Determine the [x, y] coordinate at the center of the cell enclosing the given text.  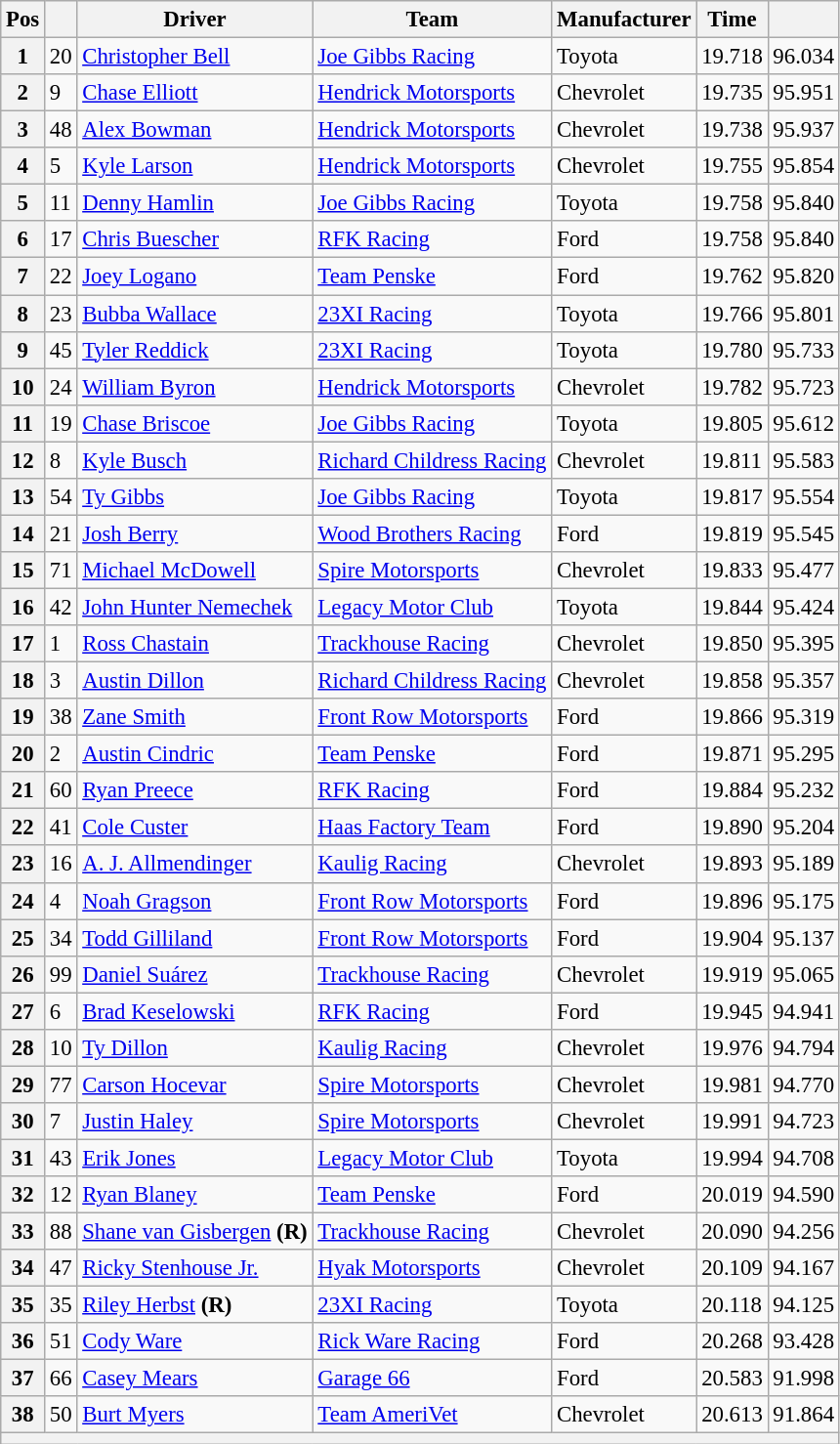
95.854 [803, 166]
47 [61, 1268]
19.919 [733, 974]
Chase Briscoe [195, 423]
27 [23, 1011]
19.871 [733, 754]
95.612 [803, 423]
Erik Jones [195, 1158]
Wood Brothers Racing [432, 533]
19.904 [733, 938]
20.118 [733, 1305]
Austin Cindric [195, 754]
43 [61, 1158]
95.137 [803, 938]
95.951 [803, 93]
Chris Buescher [195, 239]
95.820 [803, 276]
20.109 [733, 1268]
Alex Bowman [195, 130]
Ty Gibbs [195, 497]
Chase Elliott [195, 93]
Rick Ware Racing [432, 1341]
Shane van Gisbergen (R) [195, 1232]
50 [61, 1416]
19.755 [733, 166]
Team [432, 20]
20.613 [733, 1416]
30 [23, 1122]
Brad Keselowski [195, 1011]
19.884 [733, 790]
Kyle Larson [195, 166]
19.844 [733, 607]
94.708 [803, 1158]
19.780 [733, 350]
Zane Smith [195, 717]
19.945 [733, 1011]
20.268 [733, 1341]
88 [61, 1232]
19.817 [733, 497]
94.256 [803, 1232]
93.428 [803, 1341]
Burt Myers [195, 1416]
95.065 [803, 974]
94.590 [803, 1195]
95.723 [803, 387]
Todd Gilliland [195, 938]
95.545 [803, 533]
Hyak Motorsports [432, 1268]
Casey Mears [195, 1379]
20.019 [733, 1195]
18 [23, 681]
95.204 [803, 828]
42 [61, 607]
Ty Dillon [195, 1048]
Cody Ware [195, 1341]
19.782 [733, 387]
19.893 [733, 865]
Haas Factory Team [432, 828]
Manufacturer [624, 20]
95.477 [803, 571]
77 [61, 1084]
19.811 [733, 460]
Austin Dillon [195, 681]
John Hunter Nemechek [195, 607]
13 [23, 497]
94.125 [803, 1305]
96.034 [803, 57]
19.991 [733, 1122]
94.723 [803, 1122]
Michael McDowell [195, 571]
95.424 [803, 607]
95.733 [803, 350]
94.941 [803, 1011]
19.819 [733, 533]
14 [23, 533]
19.858 [733, 681]
71 [61, 571]
19.994 [733, 1158]
41 [61, 828]
94.167 [803, 1268]
Justin Haley [195, 1122]
36 [23, 1341]
Garage 66 [432, 1379]
26 [23, 974]
19.805 [733, 423]
20.583 [733, 1379]
20.090 [733, 1232]
Riley Herbst (R) [195, 1305]
Time [733, 20]
48 [61, 130]
32 [23, 1195]
15 [23, 571]
99 [61, 974]
91.864 [803, 1416]
66 [61, 1379]
95.295 [803, 754]
95.319 [803, 717]
25 [23, 938]
37 [23, 1379]
19.718 [733, 57]
Kyle Busch [195, 460]
Ross Chastain [195, 644]
54 [61, 497]
Team AmeriVet [432, 1416]
Carson Hocevar [195, 1084]
19.738 [733, 130]
94.770 [803, 1084]
Christopher Bell [195, 57]
19.981 [733, 1084]
Cole Custer [195, 828]
William Byron [195, 387]
95.583 [803, 460]
19.833 [733, 571]
31 [23, 1158]
95.357 [803, 681]
19.766 [733, 314]
19.896 [733, 901]
Pos [23, 20]
Driver [195, 20]
Ricky Stenhouse Jr. [195, 1268]
Daniel Suárez [195, 974]
95.937 [803, 130]
Noah Gragson [195, 901]
19.866 [733, 717]
94.794 [803, 1048]
A. J. Allmendinger [195, 865]
33 [23, 1232]
28 [23, 1048]
51 [61, 1341]
45 [61, 350]
19.850 [733, 644]
95.801 [803, 314]
Tyler Reddick [195, 350]
Denny Hamlin [195, 203]
19.735 [733, 93]
19.890 [733, 828]
19.762 [733, 276]
95.554 [803, 497]
Joey Logano [195, 276]
29 [23, 1084]
Josh Berry [195, 533]
95.189 [803, 865]
95.232 [803, 790]
95.175 [803, 901]
Bubba Wallace [195, 314]
60 [61, 790]
95.395 [803, 644]
Ryan Preece [195, 790]
Ryan Blaney [195, 1195]
91.998 [803, 1379]
19.976 [733, 1048]
